Identify which cell holds the provided text, then report its [x, y] central coordinate. 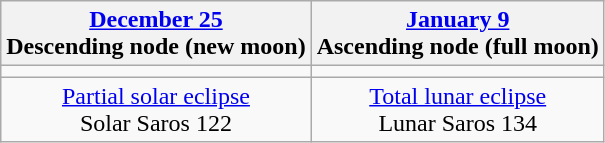
January 9Ascending node (full moon) [458, 34]
Total lunar eclipseLunar Saros 134 [458, 110]
Partial solar eclipseSolar Saros 122 [156, 110]
December 25Descending node (new moon) [156, 34]
